Identify which cell holds the provided text, then report its (x, y) central coordinate. 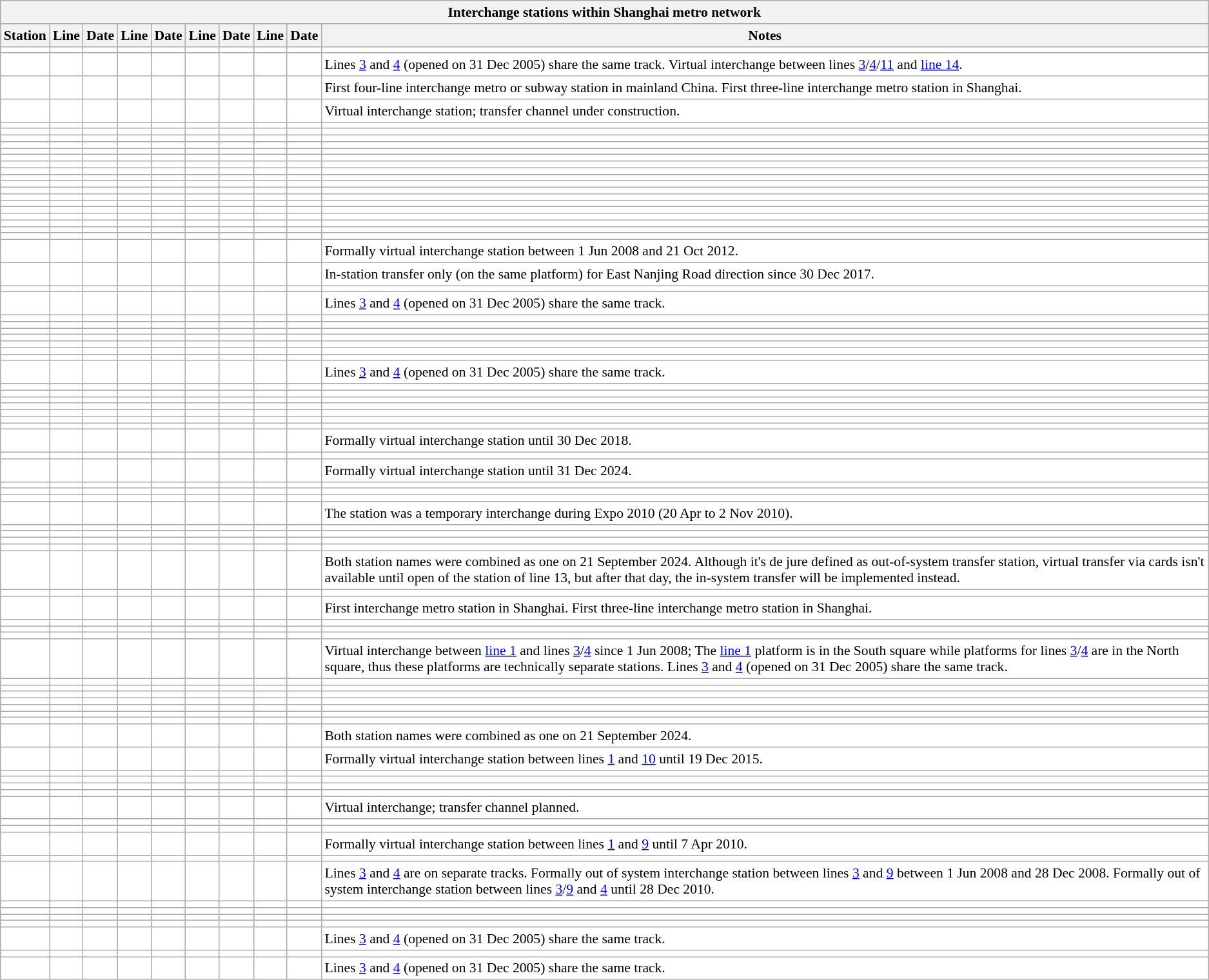
First interchange metro station in Shanghai. First three-line interchange metro station in Shanghai. (765, 608)
Formally virtual interchange station between 1 Jun 2008 and 21 Oct 2012. (765, 251)
Virtual interchange station; transfer channel under construction. (765, 111)
Station (25, 35)
Interchange stations within Shanghai metro network (605, 12)
Formally virtual interchange station between lines 1 and 9 until 7 Apr 2010. (765, 844)
First four-line interchange metro or subway station in mainland China. First three-line interchange metro station in Shanghai. (765, 88)
In-station transfer only (on the same platform) for East Nanjing Road direction since 30 Dec 2017. (765, 274)
Notes (765, 35)
Both station names were combined as one on 21 September 2024. (765, 736)
The station was a temporary interchange during Expo 2010 (20 Apr to 2 Nov 2010). (765, 513)
Formally virtual interchange station until 31 Dec 2024. (765, 471)
Lines 3 and 4 (opened on 31 Dec 2005) share the same track. Virtual interchange between lines 3/4/11 and line 14. (765, 65)
Formally virtual interchange station between lines 1 and 10 until 19 Dec 2015. (765, 759)
Virtual interchange; transfer channel planned. (765, 808)
Formally virtual interchange station until 30 Dec 2018. (765, 441)
